For the text-containing cell, return its midpoint in [x, y] coordinate format. 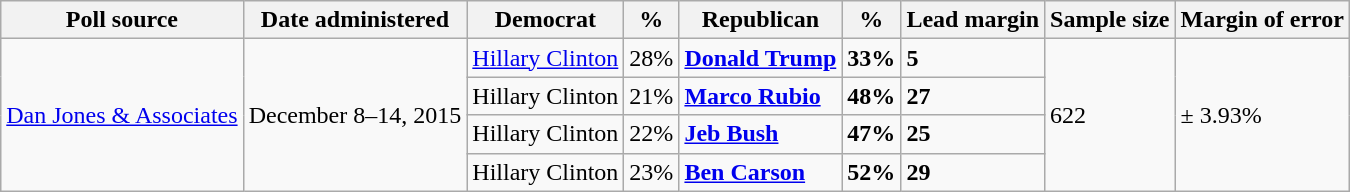
December 8–14, 2015 [355, 115]
Ben Carson [760, 172]
27 [973, 96]
Date administered [355, 20]
28% [652, 58]
29 [973, 172]
Democrat [546, 20]
5 [973, 58]
23% [652, 172]
21% [652, 96]
22% [652, 134]
Margin of error [1262, 20]
48% [872, 96]
52% [872, 172]
Poll source [122, 20]
622 [1110, 115]
Marco Rubio [760, 96]
Donald Trump [760, 58]
Sample size [1110, 20]
Republican [760, 20]
25 [973, 134]
47% [872, 134]
± 3.93% [1262, 115]
Dan Jones & Associates [122, 115]
33% [872, 58]
Jeb Bush [760, 134]
Lead margin [973, 20]
